Capture the cell that displays the provided text and extract its [X, Y] central coordinate. 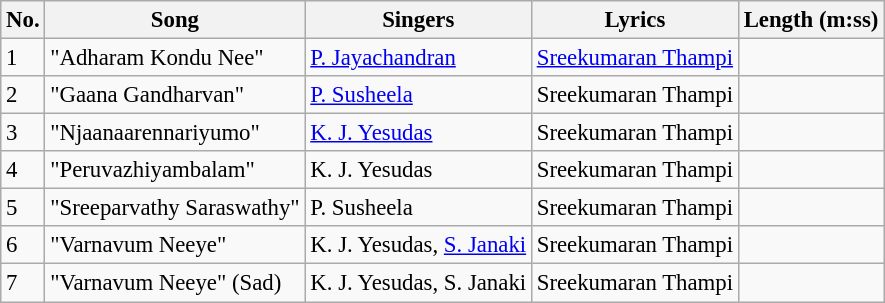
"Njaanaarennariyumo" [175, 133]
No. [23, 20]
3 [23, 133]
2 [23, 95]
P. Jayachandran [418, 58]
"Adharam Kondu Nee" [175, 58]
Length (m:ss) [810, 20]
"Peruvazhiyambalam" [175, 170]
Song [175, 20]
1 [23, 58]
"Varnavum Neeye" [175, 245]
Lyrics [634, 20]
"Gaana Gandharvan" [175, 95]
"Varnavum Neeye" (Sad) [175, 283]
6 [23, 245]
4 [23, 170]
7 [23, 283]
"Sreeparvathy Saraswathy" [175, 208]
5 [23, 208]
Singers [418, 20]
